Capture the cell that displays the provided text and extract its [X, Y] central coordinate. 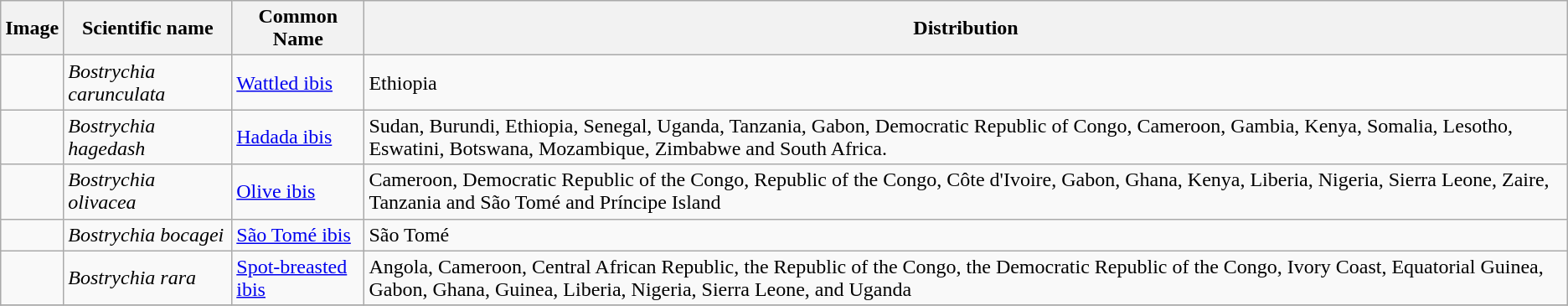
São Tomé ibis [298, 235]
Bostrychia carunculata [147, 82]
Bostrychia olivacea [147, 191]
Spot-breasted ibis [298, 278]
Scientific name [147, 29]
São Tomé [966, 235]
Ethiopia [966, 82]
Hadada ibis [298, 137]
Bostrychia rara [147, 278]
Wattled ibis [298, 82]
Common Name [298, 29]
Olive ibis [298, 191]
Bostrychia hagedash [147, 137]
Distribution [966, 29]
Bostrychia bocagei [147, 235]
Image [32, 29]
